Return (X, Y) of the center of cell containing provided text 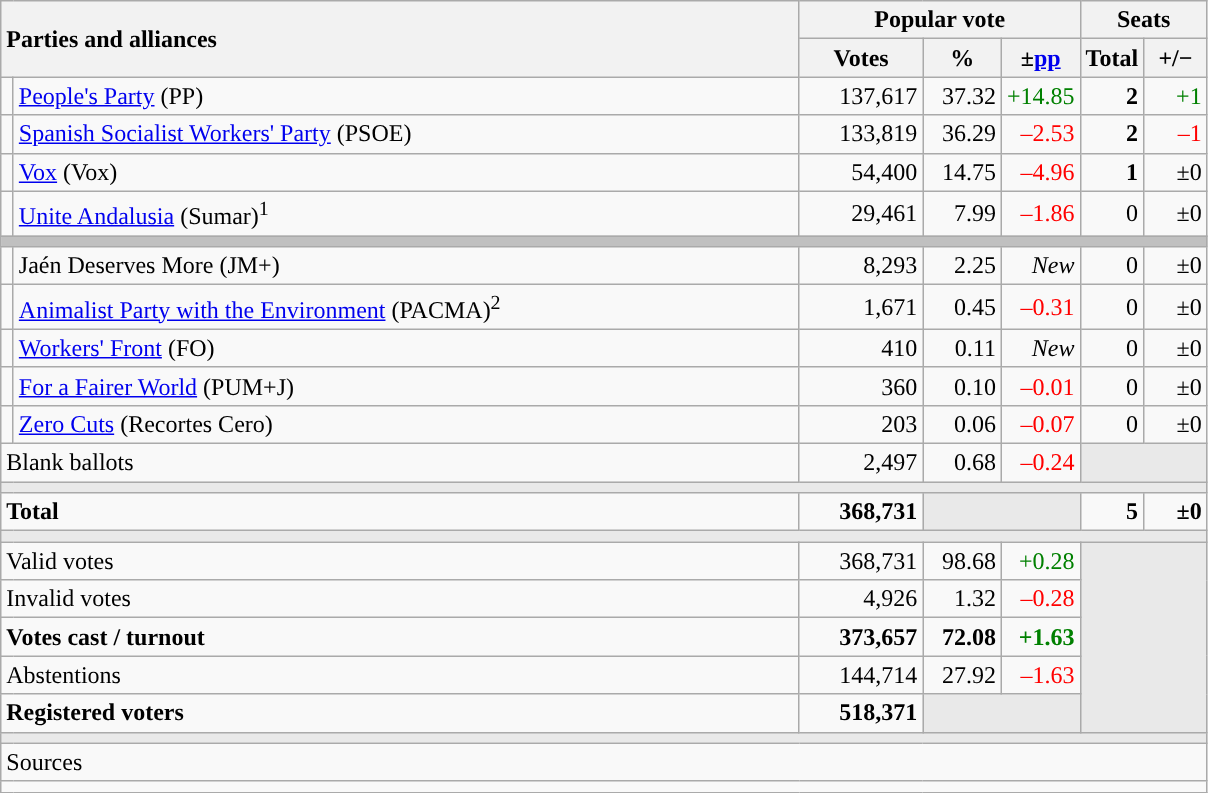
0.06 (962, 424)
–0.07 (1040, 424)
5 (1112, 512)
Zero Cuts (Recortes Cero) (406, 424)
1 (1112, 172)
Valid votes (400, 561)
Invalid votes (400, 599)
–4.96 (1040, 172)
For a Fairer World (PUM+J) (406, 386)
Workers' Front (FO) (406, 348)
2,497 (861, 462)
People's Party (PP) (406, 96)
0.45 (962, 308)
2.25 (962, 266)
Jaén Deserves More (JM+) (406, 266)
Unite Andalusia (Sumar)1 (406, 214)
–1.63 (1040, 675)
72.08 (962, 637)
518,371 (861, 713)
–1.86 (1040, 214)
29,461 (861, 214)
Sources (604, 762)
373,657 (861, 637)
4,926 (861, 599)
–2.53 (1040, 134)
133,819 (861, 134)
54,400 (861, 172)
Animalist Party with the Environment (PACMA)2 (406, 308)
8,293 (861, 266)
203 (861, 424)
Vox (Vox) (406, 172)
98.68 (962, 561)
Seats (1144, 20)
1,671 (861, 308)
+0.28 (1040, 561)
–0.01 (1040, 386)
0.68 (962, 462)
Parties and alliances (400, 39)
36.29 (962, 134)
360 (861, 386)
+14.85 (1040, 96)
Votes (861, 58)
7.99 (962, 214)
1.32 (962, 599)
Abstentions (400, 675)
0.10 (962, 386)
% (962, 58)
137,617 (861, 96)
14.75 (962, 172)
27.92 (962, 675)
–0.28 (1040, 599)
Votes cast / turnout (400, 637)
–1 (1176, 134)
–0.31 (1040, 308)
144,714 (861, 675)
410 (861, 348)
+1 (1176, 96)
+1.63 (1040, 637)
Spanish Socialist Workers' Party (PSOE) (406, 134)
Registered voters (400, 713)
37.32 (962, 96)
0.11 (962, 348)
+/− (1176, 58)
–0.24 (1040, 462)
Popular vote (940, 20)
Blank ballots (400, 462)
±pp (1040, 58)
